Identify which cell holds the provided text, then report its (x, y) central coordinate. 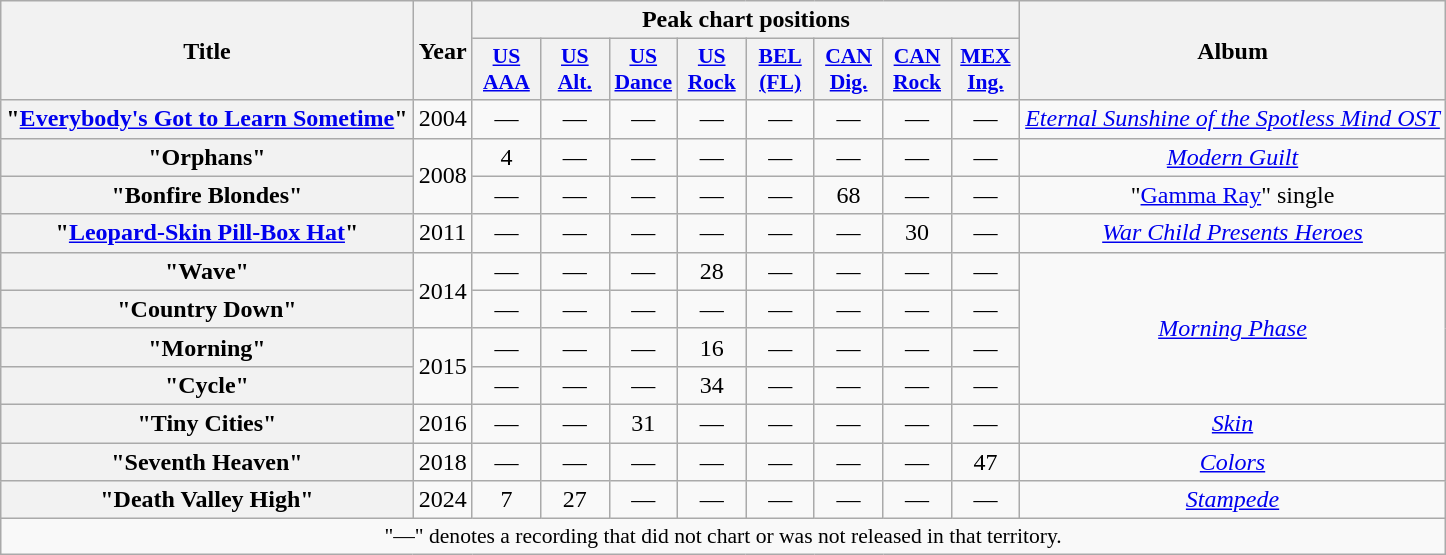
USDance (643, 70)
Modern Guilt (1233, 157)
Eternal Sunshine of the Spotless Mind OST (1233, 119)
Title (207, 50)
USAAA (506, 70)
Stampede (1233, 500)
"Death Valley High" (207, 500)
"—" denotes a recording that did not chart or was not released in that territory. (724, 537)
"Morning" (207, 347)
2014 (442, 290)
"Bonfire Blondes" (207, 195)
4 (506, 157)
USRock (711, 70)
31 (643, 423)
2016 (442, 423)
30 (917, 233)
"Everybody's Got to Learn Sometime" (207, 119)
Album (1233, 50)
"Seventh Heaven" (207, 461)
7 (506, 500)
2015 (442, 366)
"Cycle" (207, 385)
"Country Down" (207, 309)
2024 (442, 500)
68 (848, 195)
Skin (1233, 423)
"Gamma Ray" single (1233, 195)
CANRock (917, 70)
"Orphans" (207, 157)
Morning Phase (1233, 328)
2008 (442, 176)
Colors (1233, 461)
34 (711, 385)
2018 (442, 461)
2011 (442, 233)
MEXIng. (985, 70)
"Leopard-Skin Pill-Box Hat" (207, 233)
16 (711, 347)
Peak chart positions (746, 20)
47 (985, 461)
BEL(FL) (780, 70)
War Child Presents Heroes (1233, 233)
"Wave" (207, 271)
"Tiny Cities" (207, 423)
27 (575, 500)
28 (711, 271)
Year (442, 50)
2004 (442, 119)
CANDig. (848, 70)
USAlt. (575, 70)
